For the text-containing cell, return its midpoint in (X, Y) coordinate format. 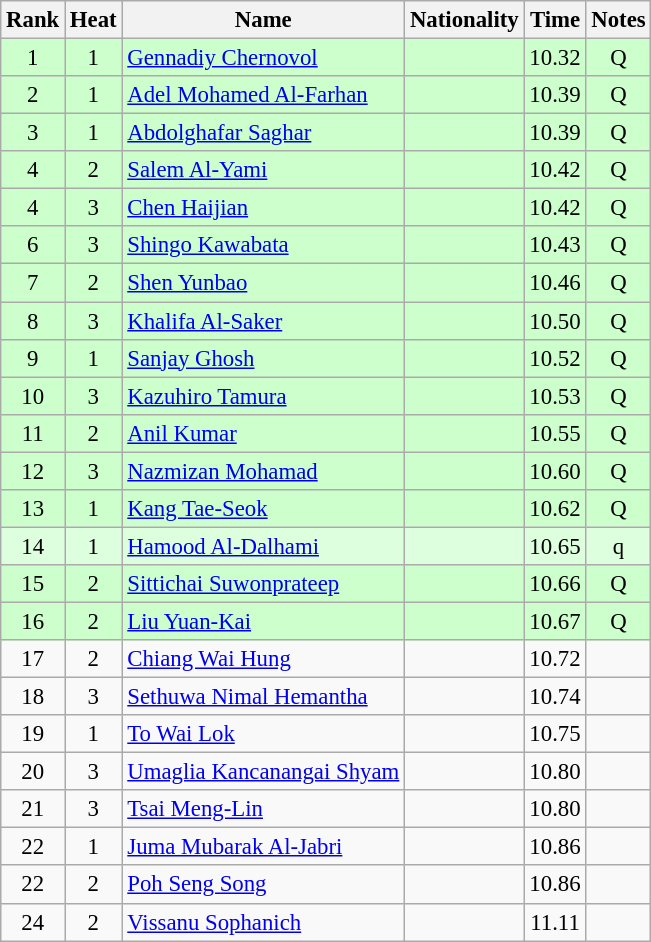
9 (33, 358)
10.55 (555, 433)
Poh Seng Song (264, 885)
15 (33, 584)
q (618, 546)
10.66 (555, 584)
Rank (33, 20)
17 (33, 659)
8 (33, 321)
Nationality (464, 20)
Abdolghafar Saghar (264, 133)
20 (33, 772)
Kazuhiro Tamura (264, 396)
Kang Tae-Seok (264, 509)
10.75 (555, 734)
16 (33, 621)
10.53 (555, 396)
24 (33, 922)
To Wai Lok (264, 734)
10.46 (555, 283)
Time (555, 20)
Chen Haijian (264, 208)
12 (33, 471)
Sanjay Ghosh (264, 358)
6 (33, 245)
Umaglia Kancanangai Shyam (264, 772)
Hamood Al-Dalhami (264, 546)
18 (33, 697)
10.74 (555, 697)
Adel Mohamed Al-Farhan (264, 95)
10.43 (555, 245)
10.52 (555, 358)
Khalifa Al-Saker (264, 321)
7 (33, 283)
10.62 (555, 509)
Vissanu Sophanich (264, 922)
Juma Mubarak Al-Jabri (264, 847)
Tsai Meng-Lin (264, 809)
10.72 (555, 659)
10.60 (555, 471)
19 (33, 734)
Salem Al-Yami (264, 170)
10.50 (555, 321)
Notes (618, 20)
21 (33, 809)
13 (33, 509)
10.65 (555, 546)
11.11 (555, 922)
Shingo Kawabata (264, 245)
14 (33, 546)
10.32 (555, 58)
Sethuwa Nimal Hemantha (264, 697)
Gennadiy Chernovol (264, 58)
10 (33, 396)
10.67 (555, 621)
Sittichai Suwonprateep (264, 584)
11 (33, 433)
Nazmizan Mohamad (264, 471)
Anil Kumar (264, 433)
Liu Yuan-Kai (264, 621)
Chiang Wai Hung (264, 659)
Shen Yunbao (264, 283)
Heat (94, 20)
Name (264, 20)
